Determine the [x, y] coordinate at the center of the cell enclosing the given text.  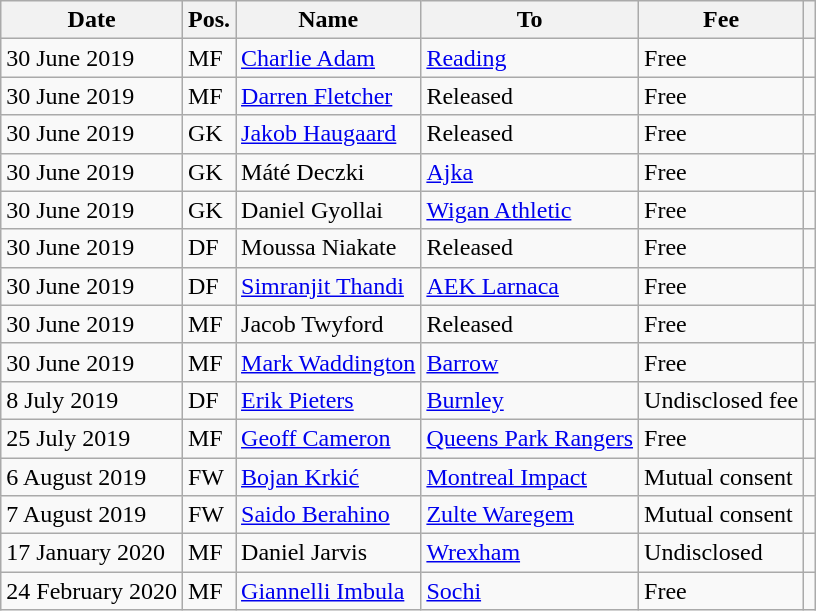
Date [92, 20]
Saido Berahino [328, 515]
Reading [530, 58]
Pos. [208, 20]
Daniel Gyollai [328, 210]
Simranjit Thandi [328, 286]
Barrow [530, 362]
Jakob Haugaard [328, 134]
6 August 2019 [92, 477]
Jacob Twyford [328, 324]
Fee [722, 20]
7 August 2019 [92, 515]
Geoff Cameron [328, 438]
Mark Waddington [328, 362]
17 January 2020 [92, 553]
To [530, 20]
Burnley [530, 400]
Undisclosed [722, 553]
24 February 2020 [92, 591]
Bojan Krkić [328, 477]
Name [328, 20]
Sochi [530, 591]
Daniel Jarvis [328, 553]
Moussa Niakate [328, 248]
Erik Pieters [328, 400]
8 July 2019 [92, 400]
Undisclosed fee [722, 400]
AEK Larnaca [530, 286]
Charlie Adam [328, 58]
Máté Deczki [328, 172]
Giannelli Imbula [328, 591]
Ajka [530, 172]
Zulte Waregem [530, 515]
25 July 2019 [92, 438]
Queens Park Rangers [530, 438]
Darren Fletcher [328, 96]
Montreal Impact [530, 477]
Wrexham [530, 553]
Wigan Athletic [530, 210]
